For the text-containing cell, return its midpoint in [X, Y] coordinate format. 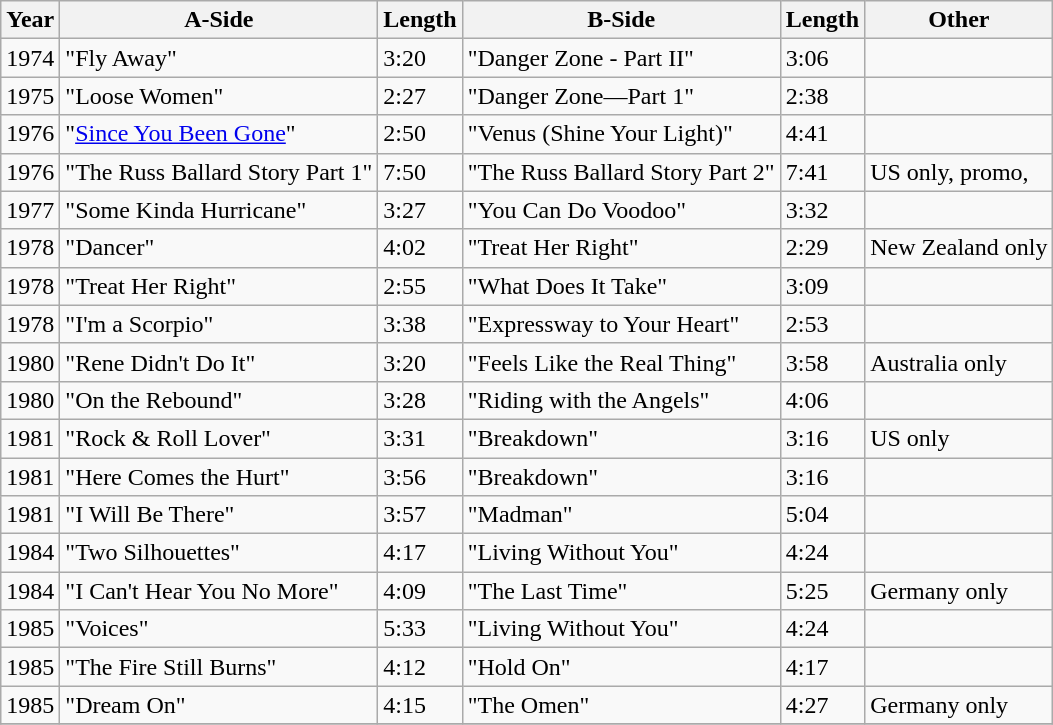
7:50 [420, 172]
3:57 [420, 515]
"Expressway to Your Heart" [621, 324]
"Hold On" [621, 667]
2:50 [420, 134]
4:41 [822, 134]
"I Can't Hear You No More" [219, 591]
2:55 [420, 286]
"Dancer" [219, 248]
1977 [30, 210]
5:25 [822, 591]
"Venus (Shine Your Light)" [621, 134]
"The Last Time" [621, 591]
"Madman" [621, 515]
"You Can Do Voodoo" [621, 210]
Year [30, 20]
"Since You Been Gone" [219, 134]
"I Will Be There" [219, 515]
"The Omen" [621, 705]
7:41 [822, 172]
5:04 [822, 515]
B-Side [621, 20]
"Rene Didn't Do It" [219, 362]
3:58 [822, 362]
Other [959, 20]
3:31 [420, 438]
"The Fire Still Burns" [219, 667]
"Danger Zone—Part 1" [621, 96]
US only [959, 438]
3:27 [420, 210]
4:15 [420, 705]
"I'm a Scorpio" [219, 324]
4:06 [822, 400]
3:06 [822, 58]
2:29 [822, 248]
2:27 [420, 96]
New Zealand only [959, 248]
3:28 [420, 400]
1975 [30, 96]
1974 [30, 58]
"What Does It Take" [621, 286]
"Danger Zone - Part II" [621, 58]
A-Side [219, 20]
"Some Kinda Hurricane" [219, 210]
"On the Rebound" [219, 400]
US only, promo, [959, 172]
"Two Silhouettes" [219, 553]
3:32 [822, 210]
3:56 [420, 477]
4:02 [420, 248]
"The Russ Ballard Story Part 1" [219, 172]
"Dream On" [219, 705]
"Feels Like the Real Thing" [621, 362]
"Voices" [219, 629]
"Here Comes the Hurt" [219, 477]
4:12 [420, 667]
5:33 [420, 629]
2:38 [822, 96]
"Loose Women" [219, 96]
2:53 [822, 324]
3:38 [420, 324]
"The Russ Ballard Story Part 2" [621, 172]
"Rock & Roll Lover" [219, 438]
Australia only [959, 362]
3:09 [822, 286]
4:09 [420, 591]
"Fly Away" [219, 58]
"Riding with the Angels" [621, 400]
4:27 [822, 705]
